Provide the [X, Y] coordinate of the cell's center where the given text is located.  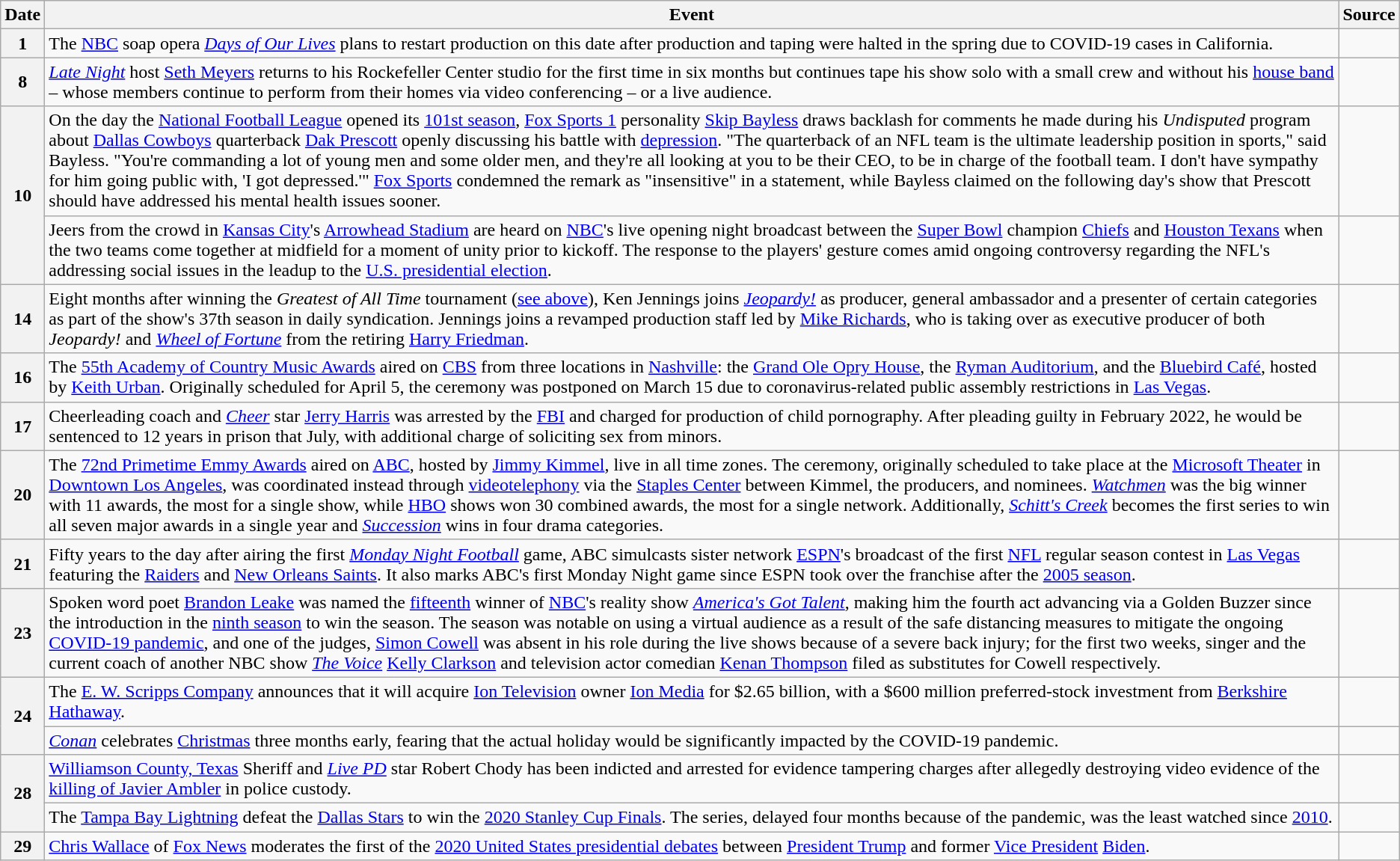
14 [22, 319]
1 [22, 43]
29 [22, 846]
20 [22, 495]
Source [1369, 15]
Conan celebrates Christmas three months early, fearing that the actual holiday would be significantly impacted by the COVID-19 pandemic. [692, 740]
28 [22, 793]
16 [22, 377]
21 [22, 564]
Chris Wallace of Fox News moderates the first of the 2020 United States presidential debates between President Trump and former Vice President Biden. [692, 846]
8 [22, 82]
17 [22, 426]
10 [22, 195]
Event [692, 15]
23 [22, 633]
24 [22, 715]
Date [22, 15]
